Detect which cell encompasses the target text, then output its [x, y] center coordinate. 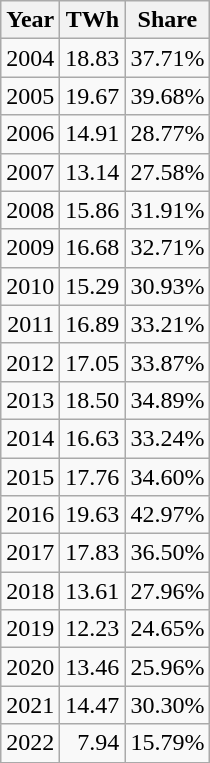
19.67 [92, 96]
12.23 [92, 629]
2018 [30, 591]
31.91% [168, 210]
33.87% [168, 362]
2010 [30, 286]
2005 [30, 96]
2021 [30, 705]
2004 [30, 58]
27.96% [168, 591]
2008 [30, 210]
14.47 [92, 705]
15.86 [92, 210]
13.46 [92, 667]
Share [168, 20]
15.29 [92, 286]
14.91 [92, 134]
2007 [30, 172]
42.97% [168, 515]
2009 [30, 248]
33.24% [168, 438]
24.65% [168, 629]
36.50% [168, 553]
39.68% [168, 96]
2014 [30, 438]
17.05 [92, 362]
18.83 [92, 58]
15.79% [168, 743]
32.71% [168, 248]
13.61 [92, 591]
25.96% [168, 667]
2011 [30, 324]
33.21% [168, 324]
37.71% [168, 58]
30.30% [168, 705]
2006 [30, 134]
30.93% [168, 286]
16.63 [92, 438]
2022 [30, 743]
17.83 [92, 553]
19.63 [92, 515]
28.77% [168, 134]
TWh [92, 20]
18.50 [92, 400]
2016 [30, 515]
2019 [30, 629]
2012 [30, 362]
17.76 [92, 477]
16.68 [92, 248]
2020 [30, 667]
16.89 [92, 324]
34.89% [168, 400]
27.58% [168, 172]
2013 [30, 400]
34.60% [168, 477]
13.14 [92, 172]
7.94 [92, 743]
2017 [30, 553]
Year [30, 20]
2015 [30, 477]
